Provide the (X, Y) coordinate of the cell's center where the given text is located.  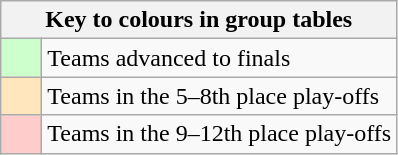
Teams advanced to finals (220, 58)
Teams in the 5–8th place play-offs (220, 96)
Key to colours in group tables (199, 20)
Teams in the 9–12th place play-offs (220, 134)
